Find where the given text appears and provide that cell's center as (X, Y) coordinate. 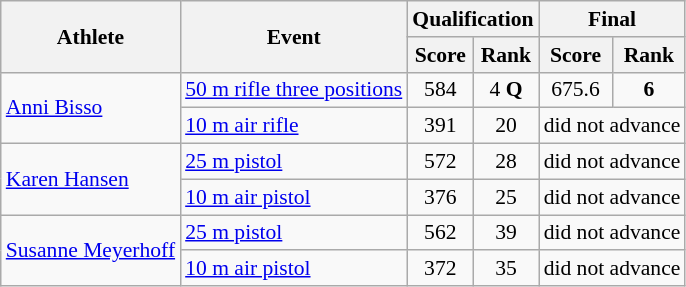
Susanne Meyerhoff (90, 250)
25 (506, 197)
Qualification (472, 19)
Final (612, 19)
376 (440, 197)
39 (506, 233)
50 m rifle three positions (294, 90)
Karen Hansen (90, 180)
20 (506, 126)
28 (506, 162)
Athlete (90, 36)
Event (294, 36)
Anni Bisso (90, 108)
4 Q (506, 90)
35 (506, 269)
675.6 (576, 90)
372 (440, 269)
562 (440, 233)
584 (440, 90)
6 (648, 90)
391 (440, 126)
572 (440, 162)
10 m air rifle (294, 126)
